Search for the cell housing the specified text and yield its (x, y) center coordinate. 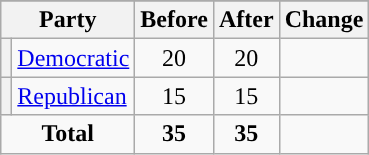
Party (68, 20)
After (246, 20)
Republican (74, 96)
Total (68, 134)
Change (324, 20)
Democratic (74, 58)
Before (174, 20)
